Scan for the cell matching the given text and deliver its [X, Y] coordinate at center. 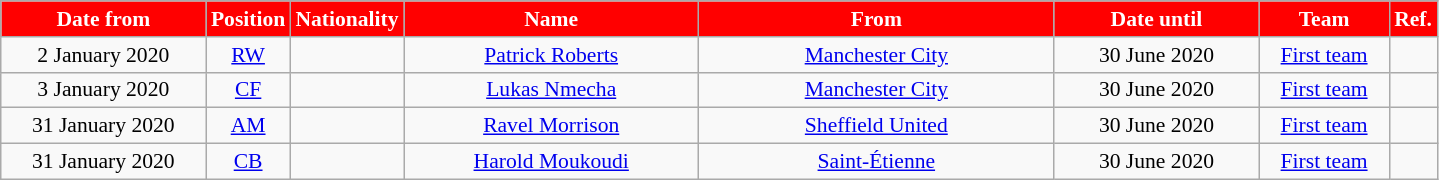
From [876, 19]
Nationality [346, 19]
Sheffield United [876, 126]
RW [248, 55]
CF [248, 90]
3 January 2020 [104, 90]
Patrick Roberts [552, 55]
AM [248, 126]
Lukas Nmecha [552, 90]
Ravel Morrison [552, 126]
2 January 2020 [104, 55]
Name [552, 19]
Ref. [1413, 19]
Date from [104, 19]
CB [248, 162]
Harold Moukoudi [552, 162]
Date until [1156, 19]
Saint-Étienne [876, 162]
Position [248, 19]
Team [1324, 19]
